Capture the cell that displays the provided text and extract its [x, y] central coordinate. 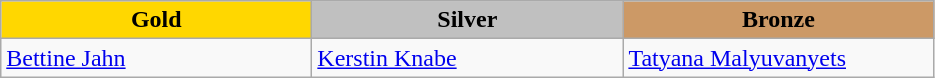
Bettine Jahn [156, 58]
Kerstin Knabe [468, 58]
Tatyana Malyuvanyets [778, 58]
Silver [468, 20]
Bronze [778, 20]
Gold [156, 20]
